Detect which cell encompasses the target text, then output its (X, Y) center coordinate. 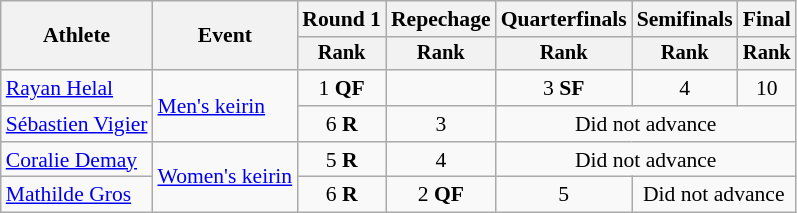
Athlete (77, 36)
Coralie Demay (77, 160)
Round 1 (342, 19)
3 (441, 124)
2 QF (441, 195)
Event (224, 36)
Sébastien Vigier (77, 124)
5 R (342, 160)
5 (564, 195)
Men's keirin (224, 106)
Final (767, 19)
Rayan Helal (77, 88)
1 QF (342, 88)
Women's keirin (224, 178)
10 (767, 88)
Quarterfinals (564, 19)
3 SF (564, 88)
Mathilde Gros (77, 195)
Semifinals (685, 19)
Repechage (441, 19)
